Scan for the cell matching the given text and deliver its (X, Y) coordinate at center. 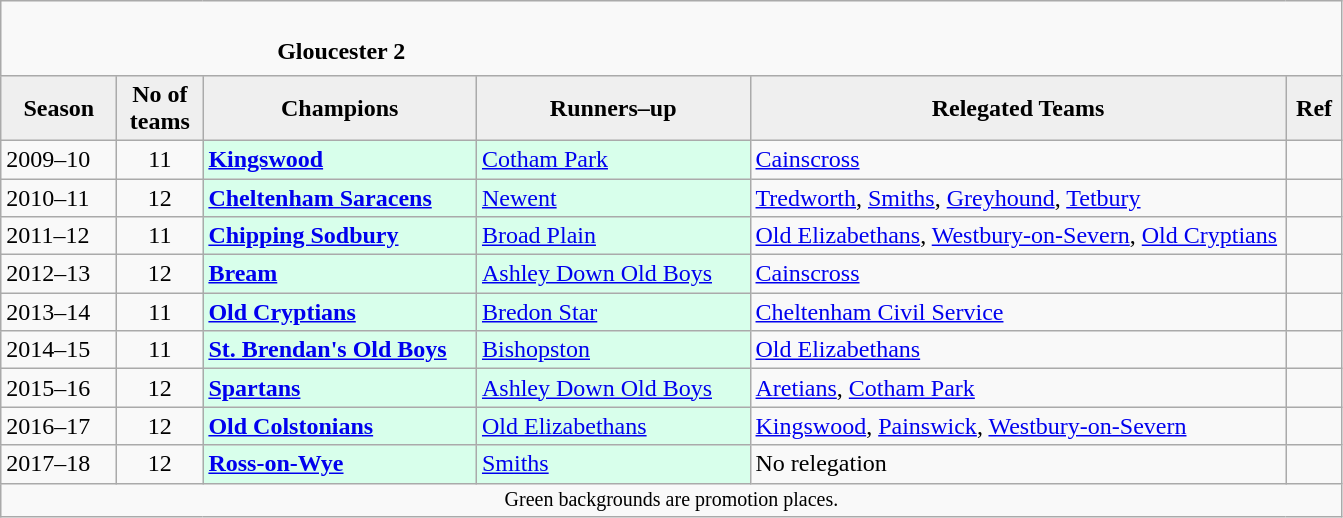
2014–15 (59, 350)
Bishopston (613, 350)
2016–17 (59, 426)
Cheltenham Civil Service (1018, 312)
Cotham Park (613, 159)
Green backgrounds are promotion places. (672, 500)
2011–12 (59, 236)
Bream (340, 274)
Old Colstonians (340, 426)
Runners–up (613, 108)
Spartans (340, 388)
Bredon Star (613, 312)
Season (59, 108)
Cheltenham Saracens (340, 197)
2010–11 (59, 197)
Smiths (613, 464)
No of teams (160, 108)
Champions (340, 108)
Broad Plain (613, 236)
Newent (613, 197)
2012–13 (59, 274)
2015–16 (59, 388)
St. Brendan's Old Boys (340, 350)
Old Elizabethans, Westbury-on-Severn, Old Cryptians (1018, 236)
Kingswood (340, 159)
2017–18 (59, 464)
2013–14 (59, 312)
No relegation (1018, 464)
Ross-on-Wye (340, 464)
Relegated Teams (1018, 108)
Tredworth, Smiths, Greyhound, Tetbury (1018, 197)
Aretians, Cotham Park (1018, 388)
Old Cryptians (340, 312)
2009–10 (59, 159)
Ref (1314, 108)
Kingswood, Painswick, Westbury-on-Severn (1018, 426)
Chipping Sodbury (340, 236)
